Pinpoint the cell where the given text exists, returning its [x, y] midpoint coordinate. 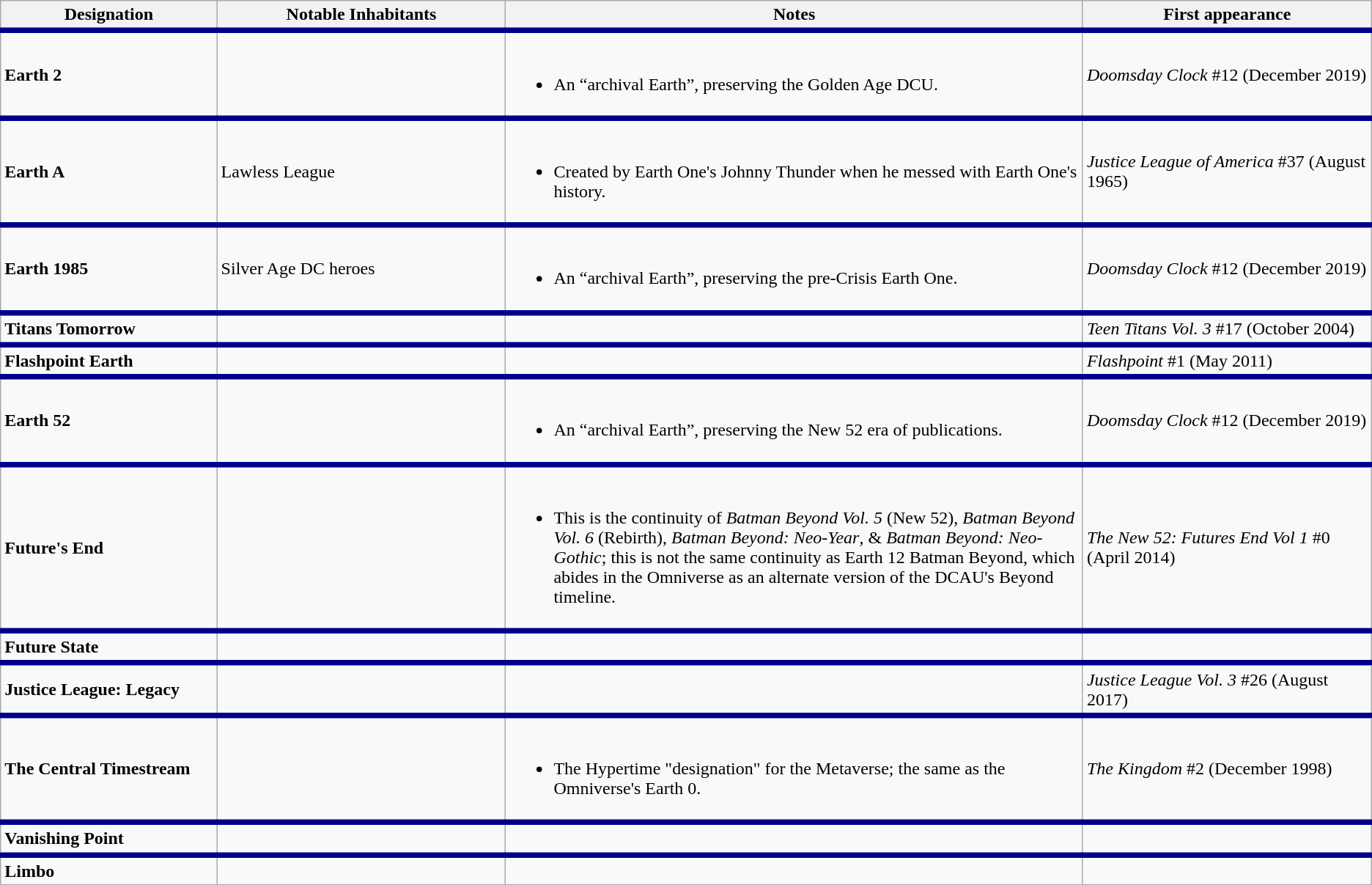
Justice League Vol. 3 #26 (August 2017) [1227, 689]
Titans Tomorrow [108, 328]
Lawless League [361, 172]
The New 52: Futures End Vol 1 #0 (April 2014) [1227, 547]
Future State [108, 647]
Earth A [108, 172]
Notable Inhabitants [361, 16]
Flashpoint #1 (May 2011) [1227, 361]
The Central Timestream [108, 768]
Justice League: Legacy [108, 689]
Justice League of America #37 (August 1965) [1227, 172]
Limbo [108, 870]
Flashpoint Earth [108, 361]
Created by Earth One's Johnny Thunder when he messed with Earth One's history. [794, 172]
Future's End [108, 547]
Teen Titans Vol. 3 #17 (October 2004) [1227, 328]
Designation [108, 16]
An “archival Earth”, preserving the Golden Age DCU. [794, 75]
An “archival Earth”, preserving the New 52 era of publications. [794, 421]
First appearance [1227, 16]
Notes [794, 16]
Silver Age DC heroes [361, 268]
The Kingdom #2 (December 1998) [1227, 768]
Earth 52 [108, 421]
Earth 2 [108, 75]
Vanishing Point [108, 838]
An “archival Earth”, preserving the pre-Crisis Earth One. [794, 268]
Earth 1985 [108, 268]
The Hypertime "designation" for the Metaverse; the same as the Omniverse's Earth 0. [794, 768]
